Search for the cell housing the specified text and yield its (X, Y) center coordinate. 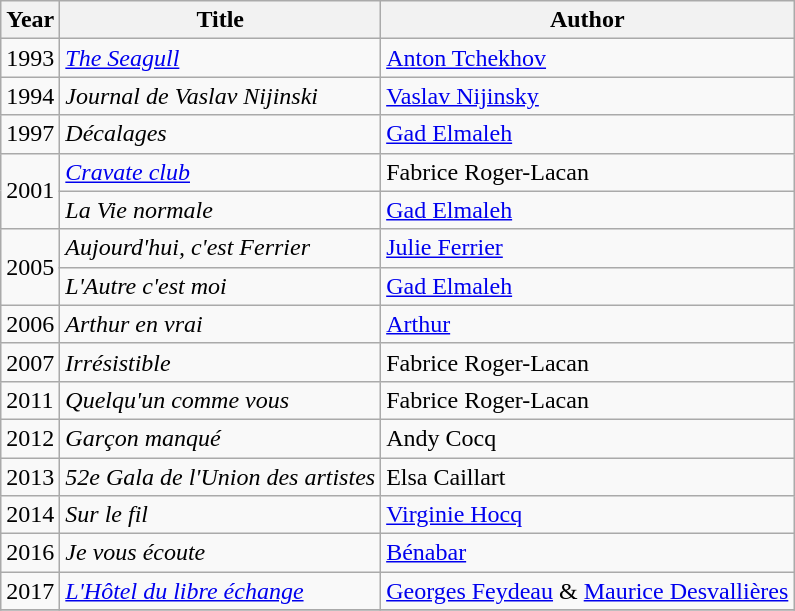
Georges Feydeau & Maurice Desvallières (588, 591)
2017 (30, 591)
Décalages (220, 134)
Virginie Hocq (588, 515)
Arthur (588, 324)
2016 (30, 553)
Julie Ferrier (588, 248)
Vaslav Nijinsky (588, 96)
2007 (30, 362)
52e Gala de l'Union des artistes (220, 477)
Arthur en vrai (220, 324)
2012 (30, 438)
2014 (30, 515)
Year (30, 20)
Bénabar (588, 553)
2006 (30, 324)
Journal de Vaslav Nijinski (220, 96)
Author (588, 20)
2005 (30, 267)
Quelqu'un comme vous (220, 400)
Sur le fil (220, 515)
Je vous écoute (220, 553)
Irrésistible (220, 362)
L'Autre c'est moi (220, 286)
Cravate club (220, 172)
Garçon manqué (220, 438)
1993 (30, 58)
Title (220, 20)
La Vie normale (220, 210)
1994 (30, 96)
Elsa Caillart (588, 477)
2001 (30, 191)
1997 (30, 134)
Anton Tchekhov (588, 58)
Aujourd'hui, c'est Ferrier (220, 248)
The Seagull (220, 58)
2011 (30, 400)
Andy Cocq (588, 438)
L'Hôtel du libre échange (220, 591)
2013 (30, 477)
